Search for the cell housing the specified text and yield its (X, Y) center coordinate. 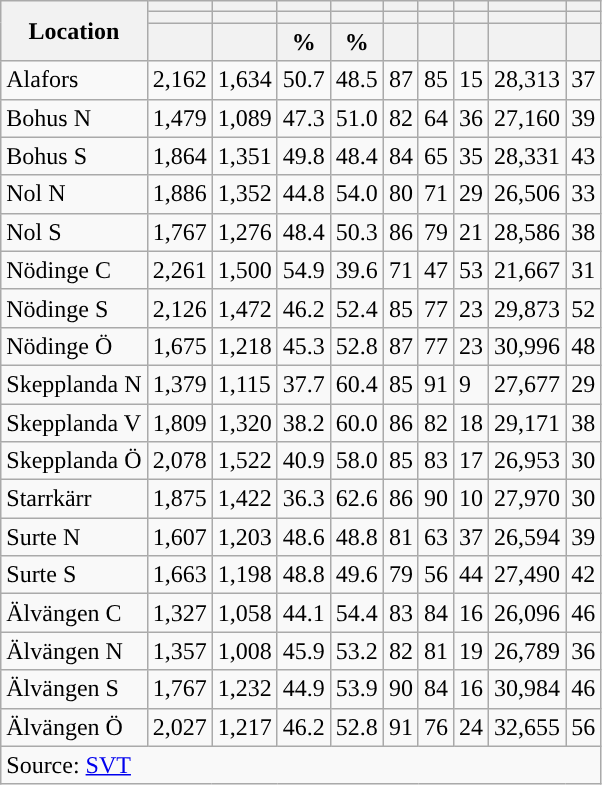
26,789 (528, 651)
47.3 (304, 118)
27,970 (528, 499)
27,160 (528, 118)
1,479 (180, 118)
36.3 (304, 499)
Älvängen S (74, 689)
50.7 (304, 80)
10 (470, 499)
52.4 (356, 308)
39.6 (356, 270)
49.6 (356, 575)
1,203 (244, 537)
Bohus S (74, 156)
1,522 (244, 461)
Skepplanda V (74, 423)
Nödinge Ö (74, 346)
Skepplanda N (74, 384)
28,313 (528, 80)
1,058 (244, 613)
54.4 (356, 613)
1,217 (244, 727)
1,634 (244, 80)
53 (470, 270)
Älvängen C (74, 613)
60.0 (356, 423)
2,027 (180, 727)
Source: SVT (301, 765)
1,809 (180, 423)
1,276 (244, 232)
27,490 (528, 575)
26,594 (528, 537)
Surte S (74, 575)
45.9 (304, 651)
53.2 (356, 651)
53.9 (356, 689)
50.3 (356, 232)
Älvängen Ö (74, 727)
64 (436, 118)
1,320 (244, 423)
1,115 (244, 384)
Alafors (74, 80)
26,506 (528, 194)
33 (584, 194)
1,198 (244, 575)
48 (584, 346)
1,379 (180, 384)
15 (470, 80)
43 (584, 156)
2,261 (180, 270)
1,008 (244, 651)
54.0 (356, 194)
26,953 (528, 461)
1,472 (244, 308)
28,331 (528, 156)
Nol S (74, 232)
60.4 (356, 384)
44.9 (304, 689)
26,096 (528, 613)
1,607 (180, 537)
30,996 (528, 346)
29,873 (528, 308)
2,078 (180, 461)
1,864 (180, 156)
38.2 (304, 423)
Bohus N (74, 118)
42 (584, 575)
Nödinge C (74, 270)
Skepplanda Ö (74, 461)
24 (470, 727)
1,327 (180, 613)
65 (436, 156)
40.9 (304, 461)
44 (470, 575)
30,984 (528, 689)
Nödinge S (74, 308)
80 (400, 194)
1,663 (180, 575)
1,886 (180, 194)
1,422 (244, 499)
1,232 (244, 689)
37.7 (304, 384)
1,875 (180, 499)
1,352 (244, 194)
76 (436, 727)
9 (470, 384)
45.3 (304, 346)
1,500 (244, 270)
1,218 (244, 346)
58.0 (356, 461)
21 (470, 232)
21,667 (528, 270)
63 (436, 537)
32,655 (528, 727)
1,089 (244, 118)
49.8 (304, 156)
47 (436, 270)
48.6 (304, 537)
51.0 (356, 118)
17 (470, 461)
Nol N (74, 194)
1,357 (180, 651)
35 (470, 156)
29,171 (528, 423)
54.9 (304, 270)
27,677 (528, 384)
19 (470, 651)
Älvängen N (74, 651)
Location (74, 31)
44.1 (304, 613)
2,162 (180, 80)
48.5 (356, 80)
31 (584, 270)
1,675 (180, 346)
28,586 (528, 232)
1,351 (244, 156)
2,126 (180, 308)
Starrkärr (74, 499)
52 (584, 308)
18 (470, 423)
44.8 (304, 194)
Surte N (74, 537)
62.6 (356, 499)
